Find where the given text appears and provide that cell's center as [X, Y] coordinate. 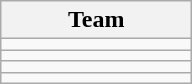
Team [96, 20]
